For the text-containing cell, return its midpoint in (X, Y) coordinate format. 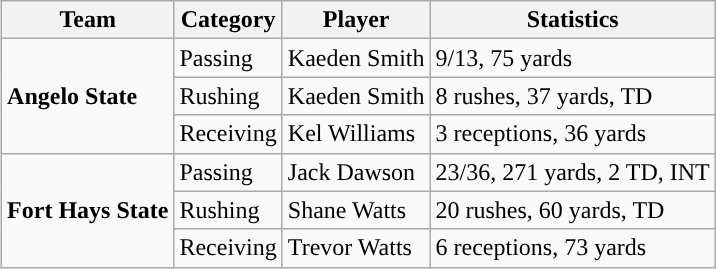
Trevor Watts (356, 248)
Team (88, 20)
Shane Watts (356, 210)
3 receptions, 36 yards (572, 134)
23/36, 271 yards, 2 TD, INT (572, 172)
8 rushes, 37 yards, TD (572, 96)
Statistics (572, 20)
Category (228, 20)
Jack Dawson (356, 172)
20 rushes, 60 yards, TD (572, 210)
6 receptions, 73 yards (572, 248)
Player (356, 20)
Fort Hays State (88, 210)
9/13, 75 yards (572, 58)
Angelo State (88, 96)
Kel Williams (356, 134)
